For the text-containing cell, return its midpoint in [X, Y] coordinate format. 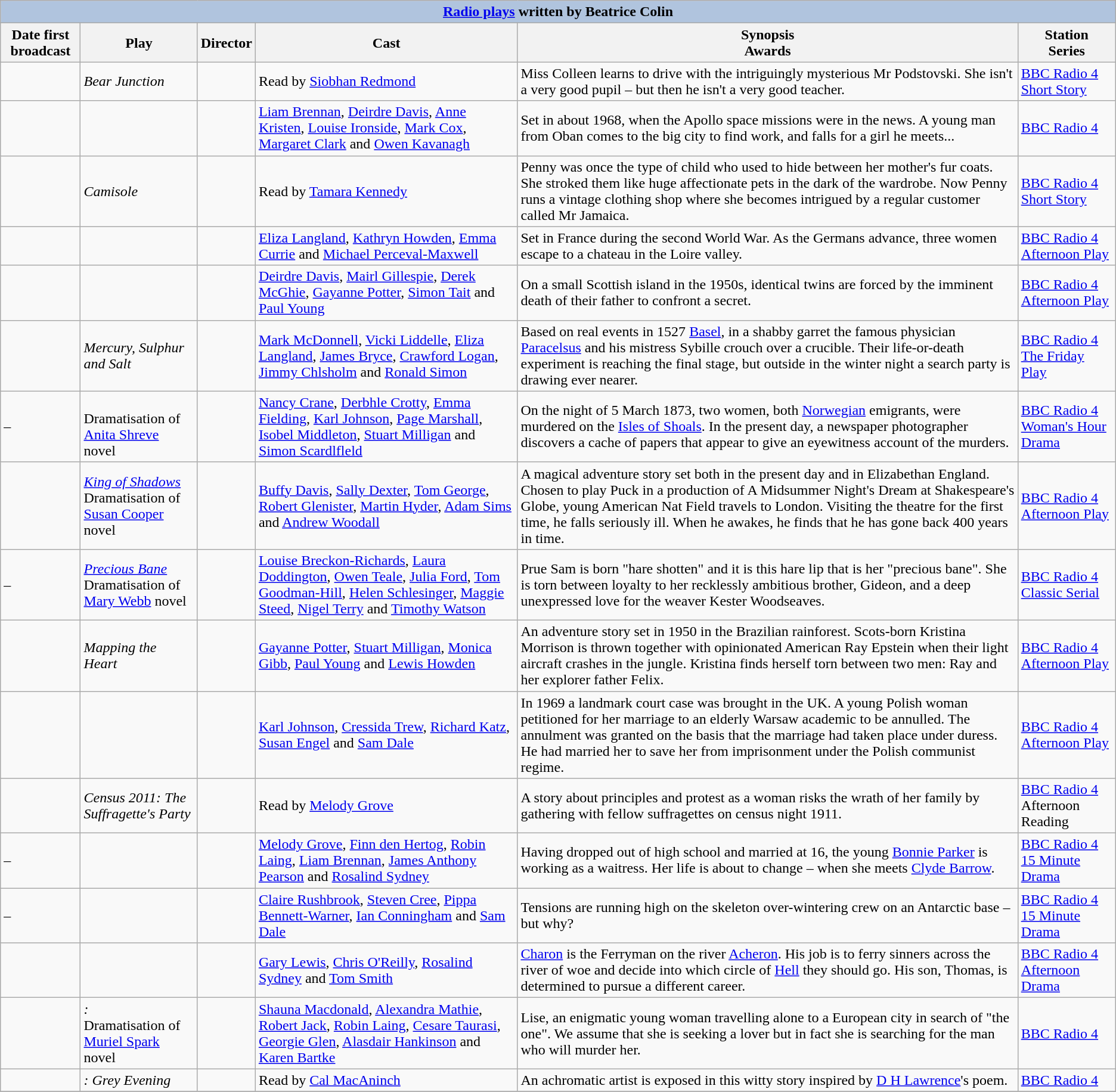
King of Shadows Dramatisation of Susan Cooper novel [139, 505]
Cast [386, 43]
Louise Breckon-Richards, Laura Doddington, Owen Teale, Julia Ford, Tom Goodman-Hill, Helen Schlesinger, Maggie Steed, Nigel Terry and Timothy Watson [386, 584]
BBC Radio 4Classic Serial [1067, 584]
Bear Junction [139, 81]
Eliza Langland, Kathryn Howden, Emma Currie and Michael Perceval-Maxwell [386, 246]
Read by Tamara Kennedy [386, 191]
Dramatisation of Anita Shreve novel [139, 427]
Mark McDonnell, Vicki Liddelle, Eliza Langland, James Bryce, Crawford Logan, Jimmy Chlsholm and Ronald Simon [386, 355]
Shauna Macdonald, Alexandra Mathie, Robert Jack, Robin Laing, Cesare Taurasi, Georgie Glen, Alasdair Hankinson and Karen Bartke [386, 1034]
Karl Johnson, Cressida Trew, Richard Katz, Susan Engel and Sam Dale [386, 735]
A story about principles and protest as a woman risks the wrath of her family by gathering with fellow suffragettes on census night 1911. [768, 806]
BBC Radio 4 Afternoon Reading [1067, 806]
Date first broadcast [41, 43]
SynopsisAwards [768, 43]
Tensions are running high on the skeleton over-wintering crew on an Antarctic base – but why? [768, 916]
Read by Siobhan Redmond [386, 81]
Nancy Crane, Derbhle Crotty, Emma Fielding, Karl Johnson, Page Marshall, Isobel Middleton, Stuart Milligan and Simon Scardlfleld [386, 427]
Miss Colleen learns to drive with the intriguingly mysterious Mr Podstovski. She isn't a very good pupil – but then he isn't a very good teacher. [768, 81]
Set in France during the second World War. As the Germans advance, three women escape to a chateau in the Loire valley. [768, 246]
Deirdre Davis, Mairl Gillespie, Derek McGhie, Gayanne Potter, Simon Tait and Paul Young [386, 293]
Buffy Davis, Sally Dexter, Tom George, Robert Glenister, Martin Hyder, Adam Sims and Andrew Woodall [386, 505]
StationSeries [1067, 43]
On a small Scottish island in the 1950s, identical twins are forced by the imminent death of their father to confront a secret. [768, 293]
Radio plays written by Beatrice Colin [558, 12]
Director [227, 43]
Liam Brennan, Deirdre Davis, Anne Kristen, Louise Ironside, Mark Cox, Margaret Clark and Owen Kavanagh [386, 128]
Precious Bane Dramatisation of Mary Webb novel [139, 584]
Camisole [139, 191]
Read by Melody Grove [386, 806]
Melody Grove, Finn den Hertog, Robin Laing, Liam Brennan, James Anthony Pearson and Rosalind Sydney [386, 861]
Claire Rushbrook, Steven Cree, Pippa Bennett-Warner, Ian Conningham and Sam Dale [386, 916]
Mercury, Sulphur and Salt [139, 355]
Gary Lewis, Chris O'Reilly, Rosalind Sydney and Tom Smith [386, 970]
BBC Radio 4The Friday Play [1067, 355]
: Dramatisation of Muriel Spark novel [139, 1034]
BBC Radio 4 Afternoon Play [1067, 735]
Census 2011: The Suffragette's Party [139, 806]
BBC Radio 4 Woman's Hour Drama [1067, 427]
BBC Radio 4Afternoon Drama [1067, 970]
An achromatic artist is exposed in this witty story inspired by D H Lawrence's poem. [768, 1080]
Play [139, 43]
Mapping the Heart [139, 656]
: Grey Evening [139, 1080]
Read by Cal MacAninch [386, 1080]
Gayanne Potter, Stuart Milligan, Monica Gibb, Paul Young and Lewis Howden [386, 656]
